Pinpoint the cell where the given text exists, returning its [x, y] midpoint coordinate. 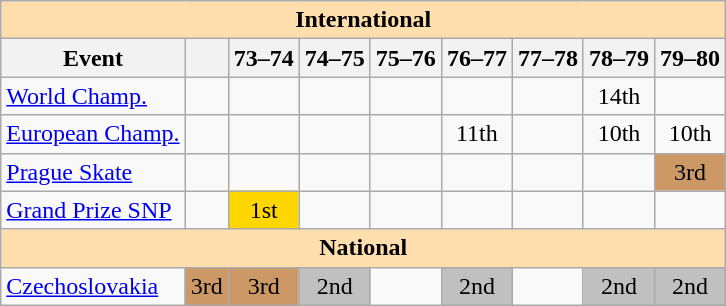
74–75 [334, 58]
Event [93, 58]
73–74 [264, 58]
Czechoslovakia [93, 286]
International [364, 20]
National [364, 248]
75–76 [406, 58]
79–80 [690, 58]
14th [618, 96]
Grand Prize SNP [93, 210]
77–78 [548, 58]
Prague Skate [93, 172]
76–77 [476, 58]
11th [476, 134]
European Champ. [93, 134]
World Champ. [93, 96]
1st [264, 210]
78–79 [618, 58]
